For the text-containing cell, return its midpoint in [X, Y] coordinate format. 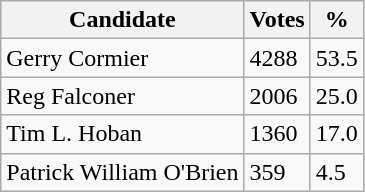
359 [277, 172]
4.5 [336, 172]
Candidate [122, 20]
Patrick William O'Brien [122, 172]
Votes [277, 20]
17.0 [336, 134]
% [336, 20]
Reg Falconer [122, 96]
1360 [277, 134]
4288 [277, 58]
53.5 [336, 58]
25.0 [336, 96]
Tim L. Hoban [122, 134]
Gerry Cormier [122, 58]
2006 [277, 96]
